Return the (x, y) coordinate for the center point of the cell that contains the specified text.  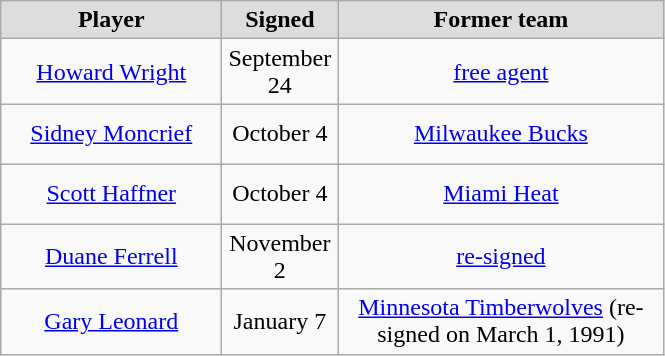
Signed (280, 20)
Duane Ferrell (112, 256)
January 7 (280, 322)
Minnesota Timberwolves (re-signed on March 1, 1991) (501, 322)
Howard Wright (112, 72)
Former team (501, 20)
Gary Leonard (112, 322)
September 24 (280, 72)
Sidney Moncrief (112, 134)
free agent (501, 72)
November 2 (280, 256)
Milwaukee Bucks (501, 134)
Miami Heat (501, 194)
re-signed (501, 256)
Player (112, 20)
Scott Haffner (112, 194)
